Pinpoint the cell where the given text exists, returning its (X, Y) midpoint coordinate. 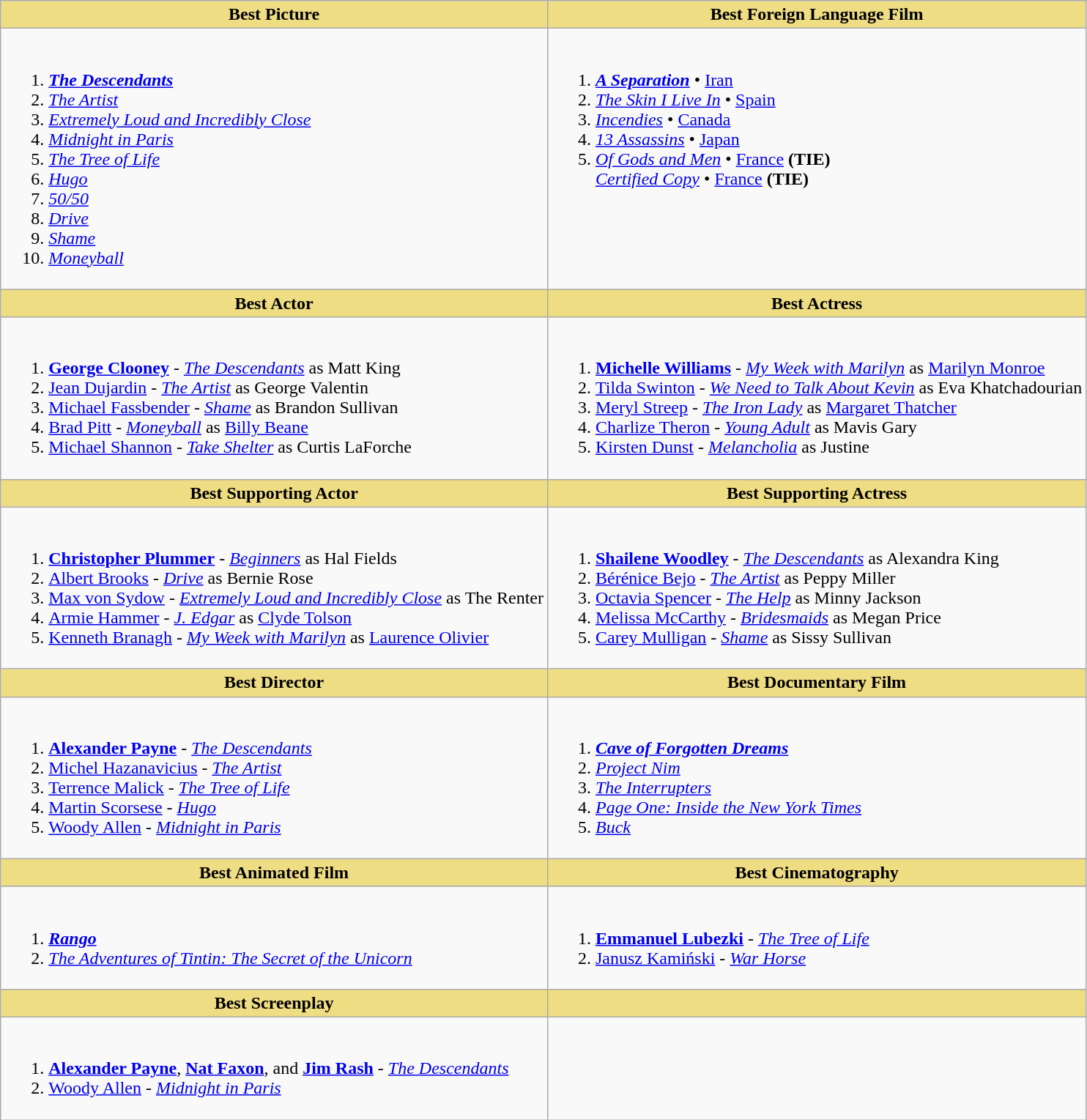
Alexander Payne, Nat Faxon, and Jim Rash - The DescendantsWoody Allen - Midnight in Paris (274, 1068)
Best Animated Film (274, 872)
Best Screenplay (274, 1003)
A Separation • IranThe Skin I Live In • SpainIncendies • Canada13 Assassins • JapanOf Gods and Men • France (TIE) Certified Copy • France (TIE) (816, 159)
Best Picture (274, 15)
Best Documentary Film (816, 683)
Emmanuel Lubezki - The Tree of LifeJanusz Kamiński - War Horse (816, 938)
Best Supporting Actress (816, 493)
Best Actor (274, 303)
Best Supporting Actor (274, 493)
RangoThe Adventures of Tintin: The Secret of the Unicorn (274, 938)
Best Director (274, 683)
The DescendantsThe ArtistExtremely Loud and Incredibly CloseMidnight in ParisThe Tree of LifeHugo50/50DriveShameMoneyball (274, 159)
Best Actress (816, 303)
Best Foreign Language Film (816, 15)
Best Cinematography (816, 872)
Cave of Forgotten DreamsProject NimThe InterruptersPage One: Inside the New York TimesBuck (816, 778)
